Capture the cell that displays the provided text and extract its (X, Y) central coordinate. 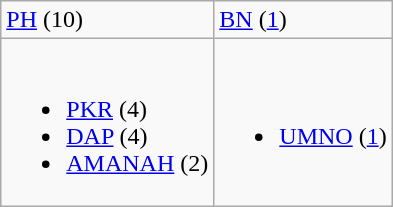
BN (1) (303, 20)
PH (10) (108, 20)
PKR (4) DAP (4) AMANAH (2) (108, 122)
UMNO (1) (303, 122)
